Provide the [x, y] coordinate of the cell's center where the given text is located.  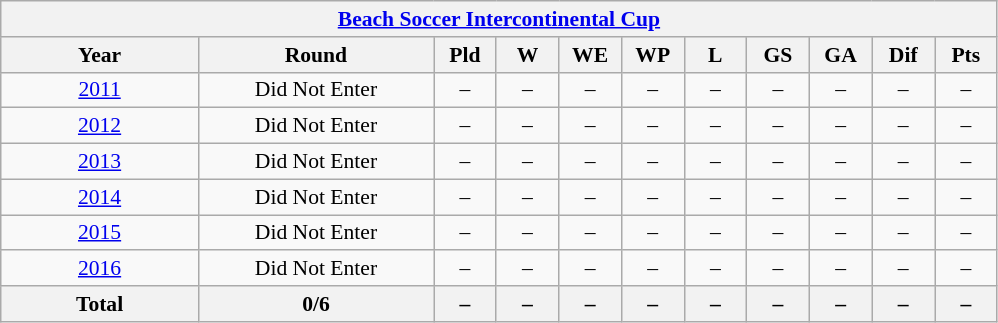
Round [316, 55]
2016 [100, 269]
Pts [966, 55]
0/6 [316, 304]
Beach Soccer Intercontinental Cup [499, 19]
Pld [466, 55]
WE [590, 55]
Dif [904, 55]
Year [100, 55]
WP [652, 55]
2014 [100, 197]
2011 [100, 90]
Total [100, 304]
2013 [100, 162]
L [716, 55]
GA [840, 55]
2012 [100, 126]
GS [778, 55]
W [528, 55]
2015 [100, 233]
